Return (x, y) of the center of cell containing provided text 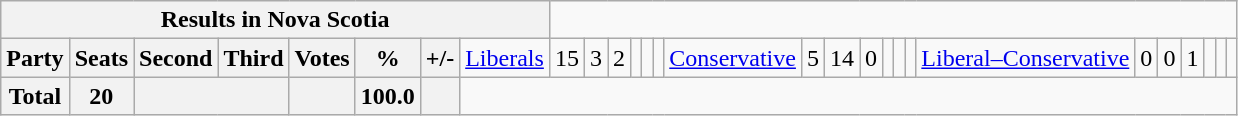
2 (620, 58)
+/- (440, 58)
Liberals (505, 58)
Votes (322, 58)
% (388, 58)
Liberal–Conservative (1026, 58)
1 (1192, 58)
14 (842, 58)
Results in Nova Scotia (276, 20)
Third (254, 58)
5 (812, 58)
Seats (101, 58)
Conservative (733, 58)
100.0 (388, 96)
3 (596, 58)
Second (176, 58)
15 (566, 58)
Total (35, 96)
20 (101, 96)
Party (35, 58)
